Detect which cell encompasses the target text, then output its [x, y] center coordinate. 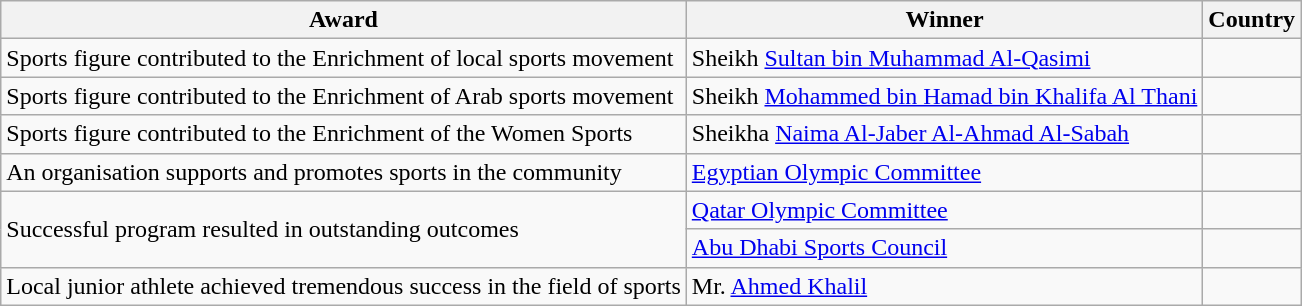
Sheikha Naima Al-Jaber Al-Ahmad Al-Sabah [944, 134]
Sports figure contributed to the Enrichment of the Women Sports [344, 134]
Award [344, 20]
Sheikh Mohammed bin Hamad bin Khalifa Al Thani [944, 96]
Mr. Ahmed Khalil [944, 286]
Sports figure contributed to the Enrichment of local sports movement [344, 58]
Qatar Olympic Committee [944, 210]
Successful program resulted in outstanding outcomes [344, 229]
Winner [944, 20]
Sports figure contributed to the Enrichment of Arab sports movement [344, 96]
Sheikh Sultan bin Muhammad Al-Qasimi [944, 58]
An organisation supports and promotes sports in the community [344, 172]
Egyptian Olympic Committee [944, 172]
Country [1252, 20]
Local junior athlete achieved tremendous success in the field of sports [344, 286]
Abu Dhabi Sports Council [944, 248]
